Locate the cell with the specified text and output its [x, y] center coordinate. 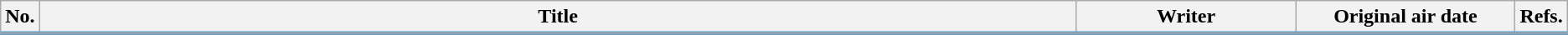
No. [20, 17]
Writer [1186, 17]
Title [558, 17]
Refs. [1541, 17]
Original air date [1406, 17]
